Pinpoint the cell where the given text exists, returning its (X, Y) midpoint coordinate. 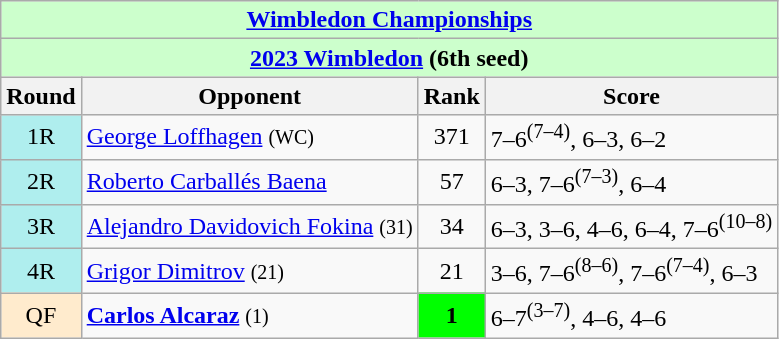
1 (452, 316)
Round (41, 96)
6–3, 7–6(7–3), 6–4 (631, 182)
3–6, 7–6(8–6), 7–6(7–4), 6–3 (631, 272)
7–6(7–4), 6–3, 6–2 (631, 138)
21 (452, 272)
371 (452, 138)
Grigor Dimitrov (21) (250, 272)
6–7(3–7), 4–6, 4–6 (631, 316)
34 (452, 226)
1R (41, 138)
Carlos Alcaraz (1) (250, 316)
Opponent (250, 96)
2R (41, 182)
Rank (452, 96)
Score (631, 96)
6–3, 3–6, 4–6, 6–4, 7–6(10–8) (631, 226)
Roberto Carballés Baena (250, 182)
Alejandro Davidovich Fokina (31) (250, 226)
57 (452, 182)
Wimbledon Championships (390, 20)
4R (41, 272)
3R (41, 226)
George Loffhagen (WC) (250, 138)
QF (41, 316)
2023 Wimbledon (6th seed) (390, 58)
